Capture the cell that displays the provided text and extract its (x, y) central coordinate. 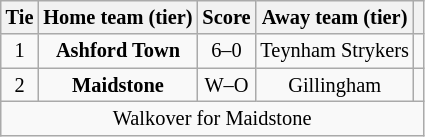
2 (20, 85)
Ashford Town (118, 51)
Away team (tier) (334, 17)
Score (226, 17)
Home team (tier) (118, 17)
Maidstone (118, 85)
Gillingham (334, 85)
1 (20, 51)
Teynham Strykers (334, 51)
6–0 (226, 51)
W–O (226, 85)
Walkover for Maidstone (212, 118)
Tie (20, 17)
